Return [X, Y] of the center of cell containing provided text 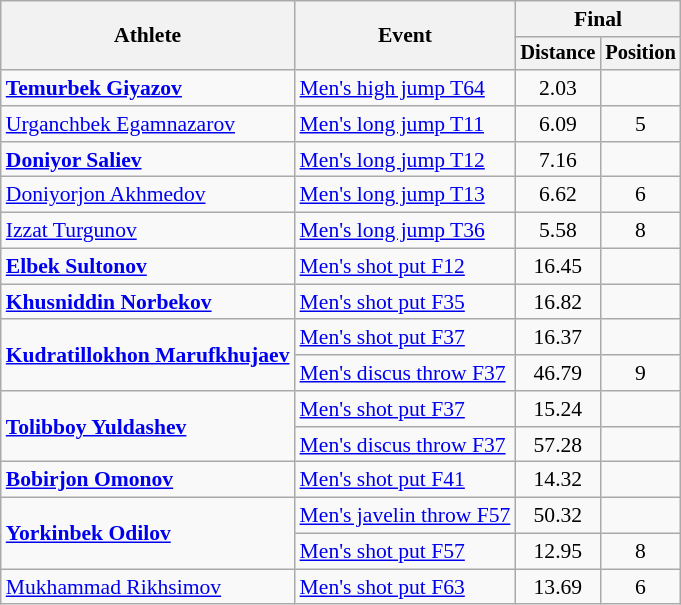
16.37 [558, 338]
Khusniddin Norbekov [148, 302]
Final [598, 19]
Distance [558, 54]
Bobirjon Omonov [148, 480]
Position [640, 54]
Doniyor Saliev [148, 160]
16.82 [558, 302]
15.24 [558, 409]
Urganchbek Egamnazarov [148, 124]
Men's shot put F63 [406, 587]
Mukhammad Rikhsimov [148, 587]
Temurbek Giyazov [148, 88]
9 [640, 373]
Tolibboy Yuldashev [148, 426]
Men's high jump T64 [406, 88]
Men's shot put F35 [406, 302]
Event [406, 36]
6.62 [558, 195]
Men's javelin throw F57 [406, 516]
12.95 [558, 552]
Athlete [148, 36]
13.69 [558, 587]
7.16 [558, 160]
Izzat Turgunov [148, 231]
57.28 [558, 445]
6.09 [558, 124]
Men's shot put F12 [406, 267]
Kudratillokhon Marufkhujaev [148, 356]
Doniyorjon Akhmedov [148, 195]
Elbek Sultonov [148, 267]
Men's shot put F41 [406, 480]
Men's long jump T11 [406, 124]
Men's long jump T13 [406, 195]
Men's long jump T36 [406, 231]
Yorkinbek Odilov [148, 534]
46.79 [558, 373]
5.58 [558, 231]
5 [640, 124]
50.32 [558, 516]
2.03 [558, 88]
16.45 [558, 267]
14.32 [558, 480]
Men's long jump T12 [406, 160]
Men's shot put F57 [406, 552]
